Search for the cell housing the specified text and yield its [X, Y] center coordinate. 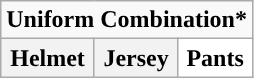
Pants [216, 58]
Uniform Combination* [127, 20]
Jersey [136, 58]
Helmet [48, 58]
